Detect which cell encompasses the target text, then output its [X, Y] center coordinate. 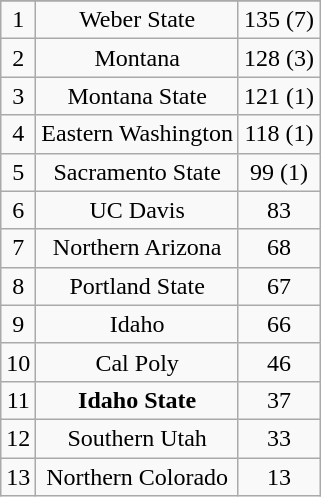
Cal Poly [138, 362]
Montana [138, 58]
99 (1) [278, 172]
1 [18, 20]
12 [18, 438]
8 [18, 286]
9 [18, 324]
6 [18, 210]
11 [18, 400]
Southern Utah [138, 438]
4 [18, 134]
2 [18, 58]
66 [278, 324]
83 [278, 210]
3 [18, 96]
5 [18, 172]
Sacramento State [138, 172]
118 (1) [278, 134]
Northern Arizona [138, 248]
UC Davis [138, 210]
Northern Colorado [138, 477]
Idaho [138, 324]
Montana State [138, 96]
7 [18, 248]
67 [278, 286]
33 [278, 438]
68 [278, 248]
Portland State [138, 286]
46 [278, 362]
37 [278, 400]
Eastern Washington [138, 134]
121 (1) [278, 96]
128 (3) [278, 58]
10 [18, 362]
135 (7) [278, 20]
Idaho State [138, 400]
Weber State [138, 20]
